Scan for the cell matching the given text and deliver its [x, y] coordinate at center. 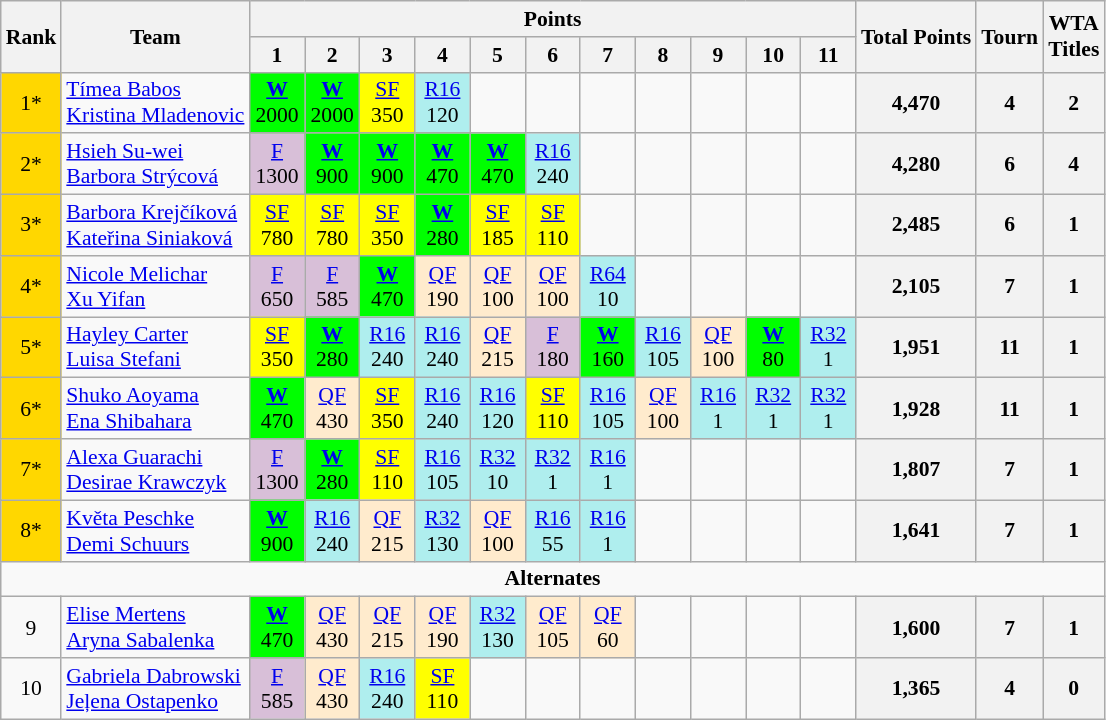
W160 [608, 348]
4* [32, 286]
F650 [276, 286]
1,928 [916, 408]
Points [552, 19]
1,365 [916, 688]
4,470 [916, 102]
6* [32, 408]
Rank [32, 36]
Tímea Babos Kristina Mladenovic [155, 102]
SF185 [498, 226]
Gabriela Dabrowski Jeļena Ostapenko [155, 688]
Team [155, 36]
Alexa Guarachi Desirae Krawczyk [155, 470]
3* [32, 226]
Tourn [1010, 36]
Elise Mertens Aryna Sabalenka [155, 628]
1,951 [916, 348]
Shuko Aoyama Ena Shibahara [155, 408]
WTA Titles [1074, 36]
0 [1074, 688]
Hayley Carter Luisa Stefani [155, 348]
Barbora Krejčíková Kateřina Siniaková [155, 226]
2* [32, 164]
1,807 [916, 470]
1,641 [916, 530]
7* [32, 470]
1* [32, 102]
QF105 [552, 628]
R1655 [552, 530]
Total Points [916, 36]
QF60 [608, 628]
5 [498, 55]
8* [32, 530]
4,280 [916, 164]
W80 [774, 348]
5* [32, 348]
1,600 [916, 628]
R3210 [498, 470]
3 [388, 55]
Květa Peschke Demi Schuurs [155, 530]
F180 [552, 348]
R6410 [608, 286]
Alternates [553, 579]
8 [662, 55]
2,485 [916, 226]
2,105 [916, 286]
Nicole Melichar Xu Yifan [155, 286]
Hsieh Su-wei Barbora Strýcová [155, 164]
